Provide the (x, y) coordinate of the cell's center where the given text is located.  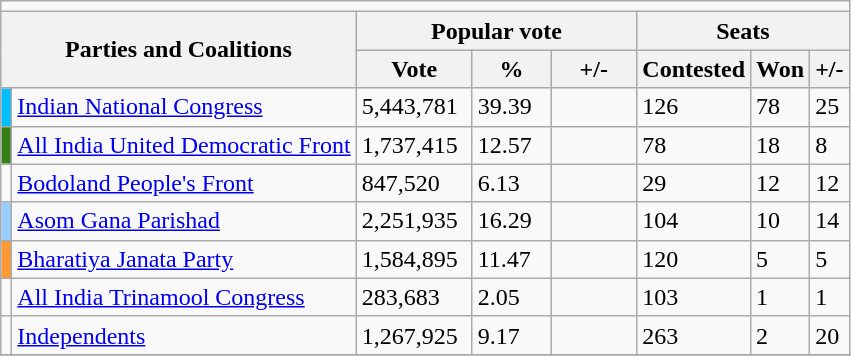
11.47 (512, 259)
Vote (414, 69)
Seats (743, 31)
126 (694, 107)
All India Trinamool Congress (184, 297)
104 (694, 221)
Won (780, 69)
Indian National Congress (184, 107)
283,683 (414, 297)
Popular vote (496, 31)
103 (694, 297)
10 (780, 221)
263 (694, 335)
2 (780, 335)
6.13 (512, 183)
12.57 (512, 145)
14 (830, 221)
2,251,935 (414, 221)
Bodoland People's Front (184, 183)
18 (780, 145)
Contested (694, 69)
1,737,415 (414, 145)
8 (830, 145)
120 (694, 259)
1,584,895 (414, 259)
20 (830, 335)
1,267,925 (414, 335)
16.29 (512, 221)
25 (830, 107)
Asom Gana Parishad (184, 221)
9.17 (512, 335)
5,443,781 (414, 107)
All India United Democratic Front (184, 145)
Independents (184, 335)
Bharatiya Janata Party (184, 259)
29 (694, 183)
Parties and Coalitions (178, 50)
2.05 (512, 297)
39.39 (512, 107)
847,520 (414, 183)
% (512, 69)
